Return [X, Y] of the center of cell containing provided text 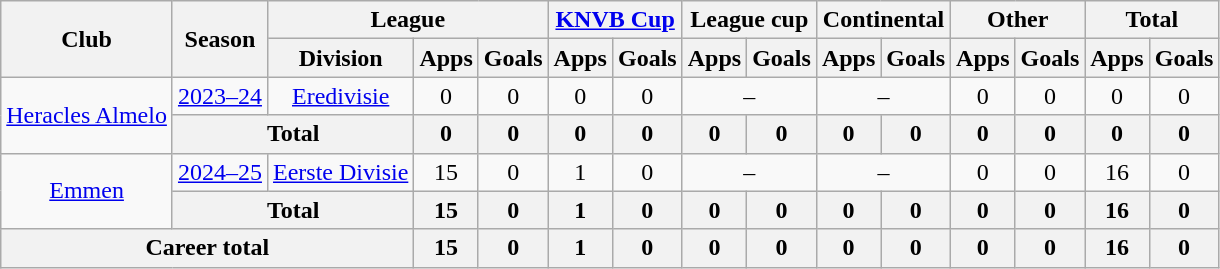
Club [87, 39]
Season [220, 39]
Career total [208, 248]
Eredivisie [340, 96]
Division [340, 58]
2023–24 [220, 96]
Continental [883, 20]
Eerste Divisie [340, 172]
League cup [749, 20]
Heracles Almelo [87, 115]
League [408, 20]
Emmen [87, 191]
Other [1018, 20]
KNVB Cup [615, 20]
2024–25 [220, 172]
